Return the (x, y) coordinate for the center point of the cell that contains the specified text.  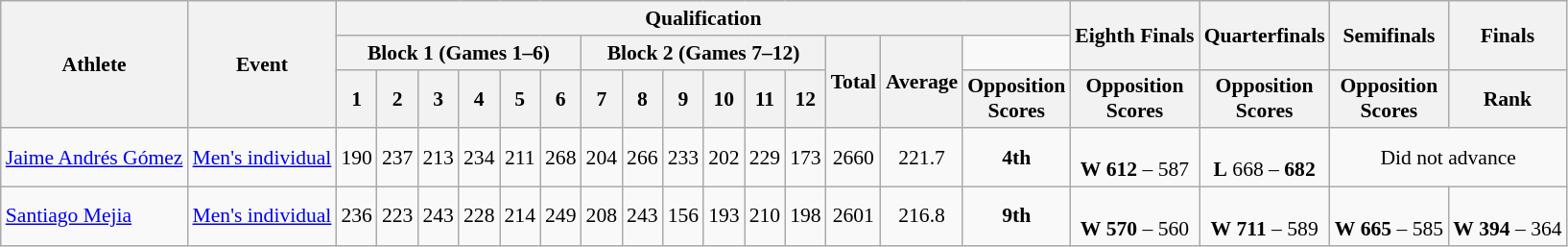
210 (766, 217)
W 570 – 560 (1134, 217)
Average (921, 83)
Rank (1507, 98)
12 (806, 98)
234 (480, 158)
Finals (1507, 35)
211 (520, 158)
228 (480, 217)
1 (357, 98)
Block 2 (Games 7–12) (704, 53)
L 668 – 682 (1265, 158)
9th (1016, 217)
237 (397, 158)
193 (724, 217)
W 665 – 585 (1390, 217)
268 (560, 158)
9 (683, 98)
7 (603, 98)
198 (806, 217)
Athlete (94, 64)
2601 (854, 217)
5 (520, 98)
202 (724, 158)
W 394 – 364 (1507, 217)
2660 (854, 158)
214 (520, 217)
190 (357, 158)
Qualification (702, 18)
221.7 (921, 158)
8 (643, 98)
213 (438, 158)
Quarterfinals (1265, 35)
Total (854, 83)
Block 1 (Games 1–6) (459, 53)
Did not advance (1449, 158)
173 (806, 158)
156 (683, 217)
208 (603, 217)
233 (683, 158)
Eighth Finals (1134, 35)
W 711 – 589 (1265, 217)
3 (438, 98)
204 (603, 158)
266 (643, 158)
Semifinals (1390, 35)
11 (766, 98)
223 (397, 217)
216.8 (921, 217)
4th (1016, 158)
10 (724, 98)
236 (357, 217)
249 (560, 217)
Santiago Mejia (94, 217)
229 (766, 158)
4 (480, 98)
2 (397, 98)
W 612 – 587 (1134, 158)
6 (560, 98)
Event (263, 64)
Jaime Andrés Gómez (94, 158)
